Extract the [X, Y] coordinate from the center of the cell holding the provided text.  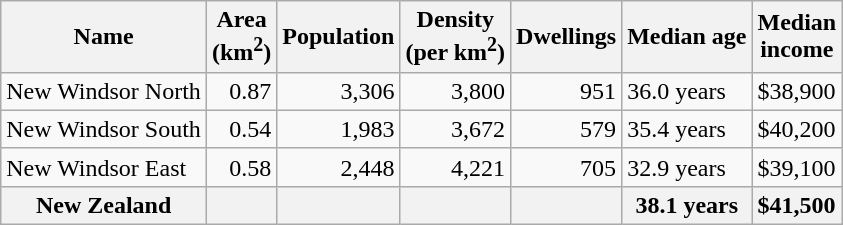
Name [104, 37]
Median age [687, 37]
38.1 years [687, 205]
$38,900 [797, 91]
4,221 [456, 167]
2,448 [338, 167]
32.9 years [687, 167]
951 [566, 91]
$41,500 [797, 205]
579 [566, 129]
New Windsor East [104, 167]
36.0 years [687, 91]
1,983 [338, 129]
3,800 [456, 91]
0.58 [241, 167]
Population [338, 37]
3,672 [456, 129]
0.87 [241, 91]
Area(km2) [241, 37]
New Zealand [104, 205]
Medianincome [797, 37]
0.54 [241, 129]
Density(per km2) [456, 37]
$40,200 [797, 129]
New Windsor South [104, 129]
Dwellings [566, 37]
3,306 [338, 91]
$39,100 [797, 167]
705 [566, 167]
35.4 years [687, 129]
New Windsor North [104, 91]
